Provide the [x, y] coordinate of the cell's center where the given text is located.  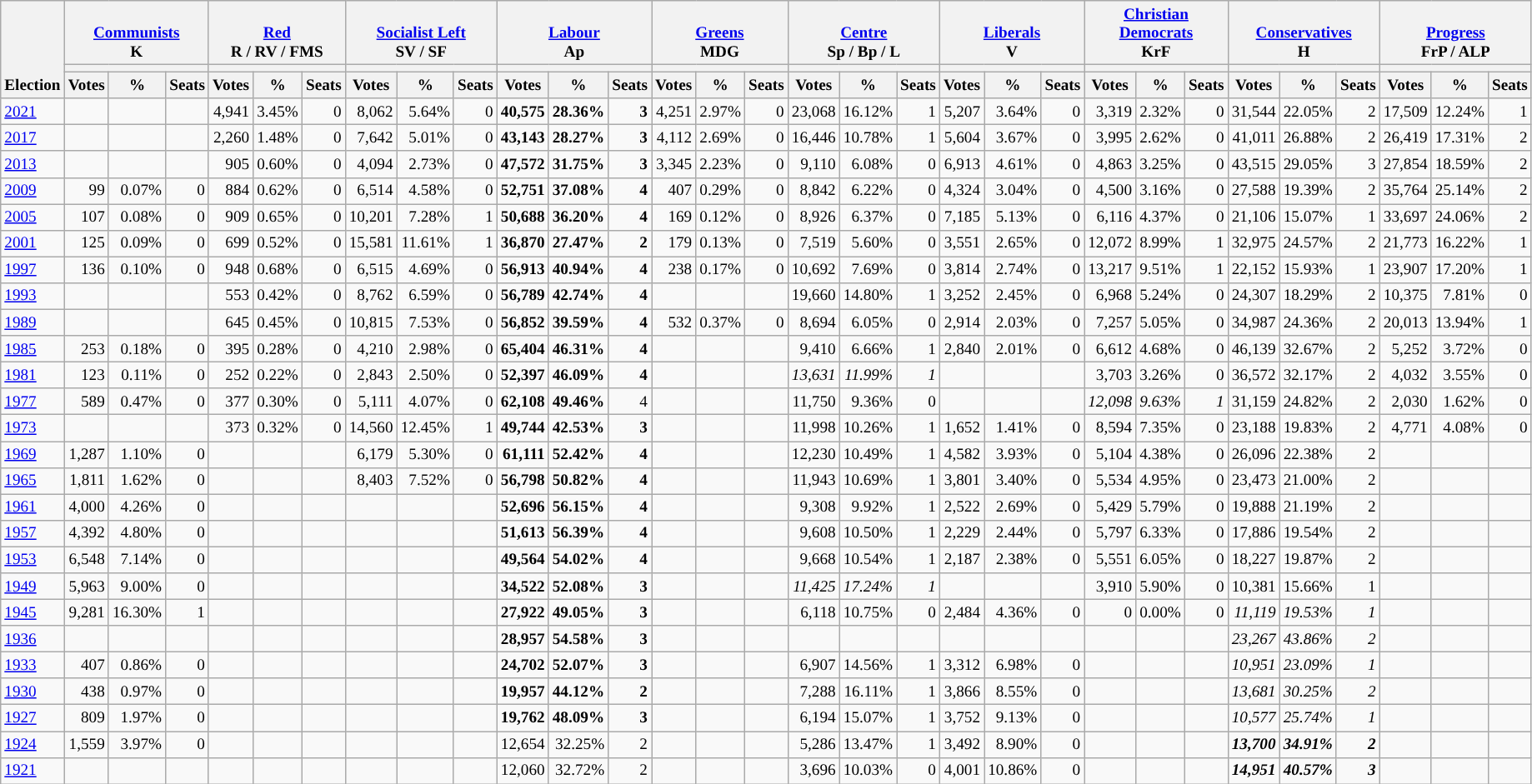
22,152 [1254, 270]
43.86% [1308, 639]
7.52% [425, 481]
3.16% [1160, 191]
5.30% [425, 454]
0.08% [137, 217]
2.62% [1160, 138]
3,312 [962, 665]
6,118 [814, 612]
1945 [33, 612]
0.11% [137, 375]
9.51% [1160, 270]
5,604 [962, 138]
19.87% [1308, 560]
5.60% [868, 243]
0.97% [137, 692]
49.46% [578, 402]
16,446 [814, 138]
9,608 [814, 533]
10.78% [868, 138]
11,998 [814, 428]
3,345 [673, 164]
5,429 [1110, 507]
3,252 [962, 296]
4.61% [1013, 164]
1977 [33, 402]
4,000 [87, 507]
9,668 [814, 560]
1.97% [137, 718]
699 [230, 243]
9,110 [814, 164]
3,551 [962, 243]
4.80% [137, 533]
56,798 [523, 481]
5,104 [1110, 454]
0.09% [137, 243]
8.99% [1160, 243]
52.42% [578, 454]
4,863 [1110, 164]
16.30% [137, 612]
0.18% [137, 349]
1,287 [87, 454]
14,560 [371, 428]
6,968 [1110, 296]
14.56% [868, 665]
4.69% [425, 270]
34.91% [1308, 744]
0.37% [720, 322]
9.63% [1160, 402]
0.12% [720, 217]
56,852 [523, 322]
16.12% [868, 112]
1985 [33, 349]
42.53% [578, 428]
238 [673, 270]
12,060 [523, 771]
52,696 [523, 507]
3.25% [1160, 164]
0.42% [278, 296]
32,975 [1254, 243]
7,185 [962, 217]
10.49% [868, 454]
10.54% [868, 560]
21,106 [1254, 217]
1981 [33, 375]
46,139 [1254, 349]
6,612 [1110, 349]
3,703 [1110, 375]
6,515 [371, 270]
0.47% [137, 402]
5,252 [1405, 349]
6,913 [962, 164]
12,654 [523, 744]
0.10% [137, 270]
4,582 [962, 454]
6,194 [814, 718]
589 [87, 402]
2017 [33, 138]
19,957 [523, 692]
1997 [33, 270]
5.79% [1160, 507]
16.11% [868, 692]
51,613 [523, 533]
4.58% [425, 191]
26,096 [1254, 454]
9,281 [87, 612]
11,943 [814, 481]
21,773 [1405, 243]
56,913 [523, 270]
RedR / RV / FMS [277, 33]
136 [87, 270]
3.67% [1013, 138]
5.05% [1160, 322]
8.55% [1013, 692]
7,519 [814, 243]
645 [230, 322]
252 [230, 375]
7.69% [868, 270]
6,514 [371, 191]
532 [673, 322]
14.80% [868, 296]
42.74% [578, 296]
6,548 [87, 560]
1930 [33, 692]
0.07% [137, 191]
10,381 [1254, 587]
34,522 [523, 587]
32.72% [578, 771]
5,207 [962, 112]
5,963 [87, 587]
0.28% [278, 349]
6.37% [868, 217]
46.09% [578, 375]
23,188 [1254, 428]
17.31% [1459, 138]
52.07% [578, 665]
10.86% [1013, 771]
4,094 [371, 164]
884 [230, 191]
5,534 [1110, 481]
14,951 [1254, 771]
22.05% [1308, 112]
54.58% [578, 639]
31,544 [1254, 112]
GreensMDG [720, 33]
3,814 [962, 270]
4,001 [962, 771]
8,926 [814, 217]
28,957 [523, 639]
4,032 [1405, 375]
12,072 [1110, 243]
1924 [33, 744]
30.25% [1308, 692]
2009 [33, 191]
31.75% [578, 164]
19.83% [1308, 428]
24,702 [523, 665]
373 [230, 428]
2005 [33, 217]
10,375 [1405, 296]
6,116 [1110, 217]
0.22% [278, 375]
41,011 [1254, 138]
56.15% [578, 507]
17,509 [1405, 112]
7,257 [1110, 322]
3,319 [1110, 112]
36,572 [1254, 375]
23,473 [1254, 481]
10,692 [814, 270]
0.00% [1160, 612]
24.57% [1308, 243]
34,987 [1254, 322]
2.97% [720, 112]
6.98% [1013, 665]
24,307 [1254, 296]
1.41% [1013, 428]
9,308 [814, 507]
553 [230, 296]
27,922 [523, 612]
40.57% [1308, 771]
52.08% [578, 587]
19.39% [1308, 191]
13.47% [868, 744]
7.14% [137, 560]
23,267 [1254, 639]
3.55% [1459, 375]
123 [87, 375]
28.27% [578, 138]
39.59% [578, 322]
2,030 [1405, 402]
4.26% [137, 507]
11,750 [814, 402]
438 [87, 692]
54.02% [578, 560]
4.08% [1459, 428]
5,551 [1110, 560]
11.61% [425, 243]
46.31% [578, 349]
26,419 [1405, 138]
0.29% [720, 191]
50,688 [523, 217]
4,392 [87, 533]
19,888 [1254, 507]
7.35% [1160, 428]
2.73% [425, 164]
1993 [33, 296]
10,951 [1254, 665]
23,907 [1405, 270]
2.74% [1013, 270]
0.68% [278, 270]
12,230 [814, 454]
ProgressFrP / ALP [1455, 33]
7,642 [371, 138]
1973 [33, 428]
3.93% [1013, 454]
12,098 [1110, 402]
8,594 [1110, 428]
1,559 [87, 744]
2.45% [1013, 296]
0.52% [278, 243]
2.38% [1013, 560]
3.72% [1459, 349]
18.29% [1308, 296]
9.36% [868, 402]
1969 [33, 454]
5.24% [1160, 296]
0.30% [278, 402]
909 [230, 217]
1,811 [87, 481]
5.01% [425, 138]
36,870 [523, 243]
4.07% [425, 402]
0.13% [720, 243]
179 [673, 243]
2013 [33, 164]
9.92% [868, 507]
61,111 [523, 454]
6.08% [868, 164]
1927 [33, 718]
19.53% [1308, 612]
4,210 [371, 349]
13,217 [1110, 270]
50.82% [578, 481]
2.03% [1013, 322]
1921 [33, 771]
2.01% [1013, 349]
3,995 [1110, 138]
905 [230, 164]
2021 [33, 112]
99 [87, 191]
25.14% [1459, 191]
13,700 [1254, 744]
1949 [33, 587]
43,143 [523, 138]
2001 [33, 243]
49,744 [523, 428]
3,910 [1110, 587]
15.93% [1308, 270]
33,697 [1405, 217]
LabourAp [573, 33]
3,801 [962, 481]
948 [230, 270]
48.09% [578, 718]
40.94% [578, 270]
3.26% [1160, 375]
18.59% [1459, 164]
8,762 [371, 296]
0.17% [720, 270]
12.45% [425, 428]
8,842 [814, 191]
LiberalsV [1012, 33]
27.47% [578, 243]
24.82% [1308, 402]
3,866 [962, 692]
43,515 [1254, 164]
CommunistsK [137, 33]
7.81% [1459, 296]
26.88% [1308, 138]
9,410 [814, 349]
17.20% [1459, 270]
4,500 [1110, 191]
6.33% [1160, 533]
24.06% [1459, 217]
0.86% [137, 665]
49.05% [578, 612]
0.32% [278, 428]
395 [230, 349]
32.17% [1308, 375]
809 [87, 718]
19,762 [523, 718]
17.24% [868, 587]
19,660 [814, 296]
6,907 [814, 665]
0.60% [278, 164]
2,187 [962, 560]
3.97% [137, 744]
35,764 [1405, 191]
1933 [33, 665]
10,577 [1254, 718]
56.39% [578, 533]
125 [87, 243]
1989 [33, 322]
44.12% [578, 692]
0.45% [278, 322]
2,522 [962, 507]
6,179 [371, 454]
24.36% [1308, 322]
2,229 [962, 533]
4.68% [1160, 349]
62,108 [523, 402]
16.22% [1459, 243]
12.24% [1459, 112]
2,843 [371, 375]
22.38% [1308, 454]
5.13% [1013, 217]
1936 [33, 639]
4,941 [230, 112]
5,111 [371, 402]
52,751 [523, 191]
5,286 [814, 744]
0.62% [278, 191]
4.36% [1013, 612]
10,815 [371, 322]
2.44% [1013, 533]
8.90% [1013, 744]
52,397 [523, 375]
15.66% [1308, 587]
10.69% [868, 481]
5.90% [1160, 587]
4,251 [673, 112]
4,112 [673, 138]
4.38% [1160, 454]
2,914 [962, 322]
Socialist LeftSV / SF [421, 33]
6.66% [868, 349]
47,572 [523, 164]
4,771 [1405, 428]
37.08% [578, 191]
3,492 [962, 744]
29.05% [1308, 164]
2,484 [962, 612]
8,062 [371, 112]
13,631 [814, 375]
107 [87, 217]
5.64% [425, 112]
2.50% [425, 375]
3.64% [1013, 112]
13.94% [1459, 322]
21.00% [1308, 481]
CentreSp / Bp / L [864, 33]
2,840 [962, 349]
7.28% [425, 217]
1,652 [962, 428]
169 [673, 217]
19.54% [1308, 533]
9.00% [137, 587]
1953 [33, 560]
18,227 [1254, 560]
377 [230, 402]
10.75% [868, 612]
9.13% [1013, 718]
2.23% [720, 164]
11.99% [868, 375]
8,694 [814, 322]
1961 [33, 507]
ConservativesH [1304, 33]
4.95% [1160, 481]
1.48% [278, 138]
56,789 [523, 296]
1957 [33, 533]
49,564 [523, 560]
11,425 [814, 587]
32.67% [1308, 349]
36.20% [578, 217]
6.22% [868, 191]
65,404 [523, 349]
3.40% [1013, 481]
10.26% [868, 428]
13,681 [1254, 692]
15,581 [371, 243]
2.65% [1013, 243]
40,575 [523, 112]
32.25% [578, 744]
3,696 [814, 771]
3.45% [278, 112]
1.10% [137, 454]
0.65% [278, 217]
1965 [33, 481]
27,588 [1254, 191]
Election [33, 50]
7.53% [425, 322]
23.09% [1308, 665]
3,752 [962, 718]
23,068 [814, 112]
27,854 [1405, 164]
ChristianDemocratsKrF [1156, 33]
25.74% [1308, 718]
7,288 [814, 692]
2.32% [1160, 112]
2,260 [230, 138]
31,159 [1254, 402]
21.19% [1308, 507]
3.04% [1013, 191]
20,013 [1405, 322]
2.98% [425, 349]
10.03% [868, 771]
10,201 [371, 217]
17,886 [1254, 533]
4,324 [962, 191]
8,403 [371, 481]
10.50% [868, 533]
5,797 [1110, 533]
4.37% [1160, 217]
6.59% [425, 296]
11,119 [1254, 612]
28.36% [578, 112]
253 [87, 349]
